Output the [x, y] coordinate of the center of the cell containing the given text.  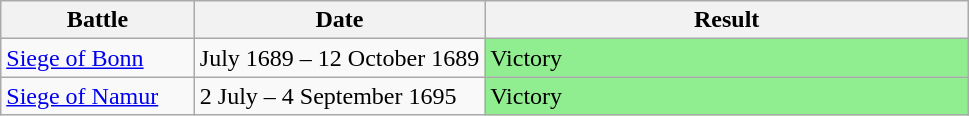
Siege of Bonn [98, 58]
Result [727, 20]
July 1689 – 12 October 1689 [339, 58]
Date [339, 20]
2 July – 4 September 1695 [339, 96]
Siege of Namur [98, 96]
Battle [98, 20]
